Find where the given text appears and provide that cell's center as (x, y) coordinate. 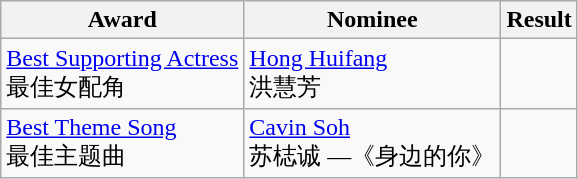
Cavin Soh 苏梽诚 —《身边的你》 (372, 143)
Hong Huifang 洪慧芳 (372, 74)
Best Supporting Actress 最佳女配角 (122, 74)
Best Theme Song 最佳主题曲 (122, 143)
Nominee (372, 20)
Award (122, 20)
Result (539, 20)
